Output the [X, Y] coordinate of the center of the cell containing the given text.  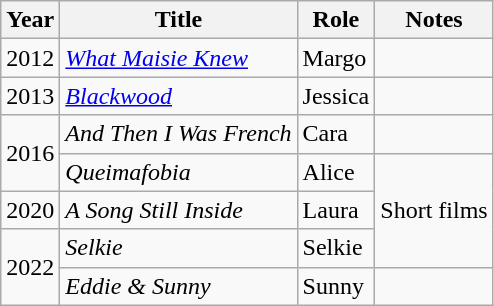
2022 [30, 267]
2020 [30, 210]
A Song Still Inside [178, 210]
2013 [30, 96]
And Then I Was French [178, 134]
Cara [336, 134]
Short films [434, 210]
Blackwood [178, 96]
Laura [336, 210]
2016 [30, 153]
Eddie & Sunny [178, 286]
Notes [434, 20]
Title [178, 20]
Sunny [336, 286]
Queimafobia [178, 172]
Margo [336, 58]
2012 [30, 58]
Alice [336, 172]
Role [336, 20]
What Maisie Knew [178, 58]
Year [30, 20]
Jessica [336, 96]
